Determine the (x, y) coordinate at the center of the cell enclosing the given text.  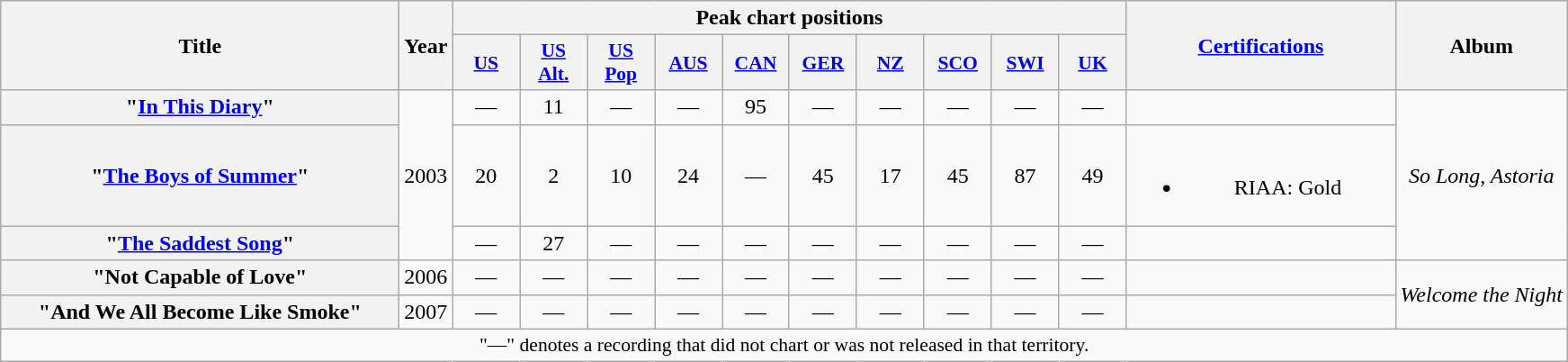
Album (1481, 45)
11 (554, 107)
24 (689, 175)
20 (486, 175)
2 (554, 175)
USPop (621, 63)
Title (200, 45)
Welcome the Night (1481, 294)
"—" denotes a recording that did not chart or was not released in that territory. (784, 345)
Peak chart positions (790, 18)
"Not Capable of Love" (200, 277)
49 (1092, 175)
So Long, Astoria (1481, 175)
NZ (891, 63)
27 (554, 243)
USAlt. (554, 63)
SCO (957, 63)
CAN (756, 63)
UK (1092, 63)
US (486, 63)
RIAA: Gold (1261, 175)
GER (822, 63)
10 (621, 175)
Year (426, 45)
AUS (689, 63)
87 (1026, 175)
"And We All Become Like Smoke" (200, 312)
"In This Diary" (200, 107)
"The Saddest Song" (200, 243)
"The Boys of Summer" (200, 175)
2003 (426, 175)
Certifications (1261, 45)
17 (891, 175)
SWI (1026, 63)
2006 (426, 277)
95 (756, 107)
2007 (426, 312)
